Determine the (x, y) coordinate at the center of the cell enclosing the given text.  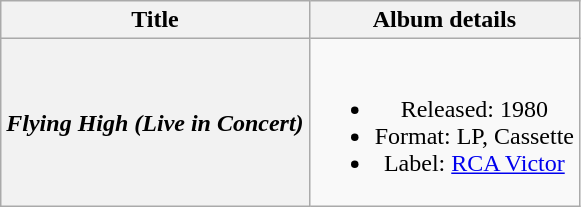
Flying High (Live in Concert) (155, 122)
Title (155, 20)
Released: 1980Format: LP, CassetteLabel: RCA Victor (444, 122)
Album details (444, 20)
